Extract the (X, Y) coordinate from the center of the cell holding the provided text.  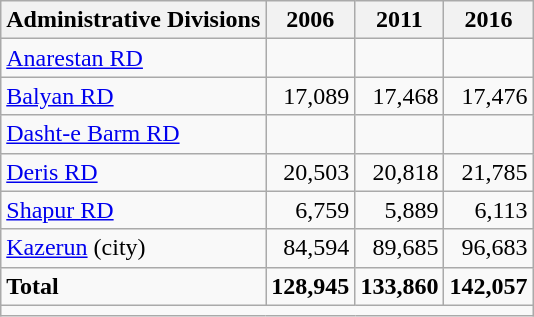
21,785 (488, 172)
2006 (310, 20)
84,594 (310, 248)
2011 (400, 20)
89,685 (400, 248)
6,759 (310, 210)
17,476 (488, 96)
Administrative Divisions (134, 20)
20,818 (400, 172)
2016 (488, 20)
96,683 (488, 248)
Shapur RD (134, 210)
142,057 (488, 286)
Dasht-e Barm RD (134, 134)
Anarestan RD (134, 58)
17,089 (310, 96)
133,860 (400, 286)
Deris RD (134, 172)
Balyan RD (134, 96)
Kazerun (city) (134, 248)
6,113 (488, 210)
Total (134, 286)
5,889 (400, 210)
128,945 (310, 286)
17,468 (400, 96)
20,503 (310, 172)
